Locate the cell with the specified text and output its (X, Y) center coordinate. 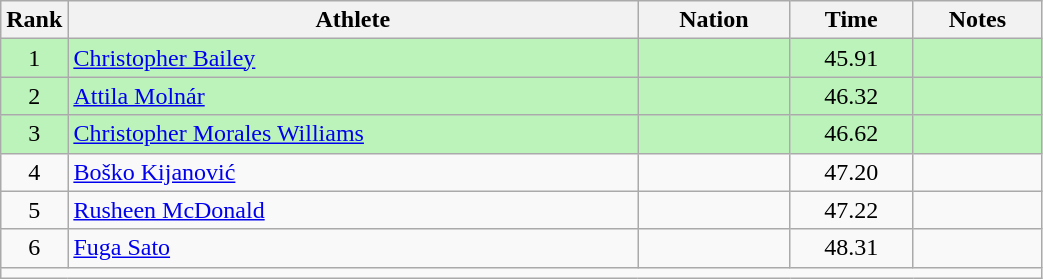
Athlete (353, 20)
47.20 (852, 172)
48.31 (852, 248)
4 (34, 172)
3 (34, 134)
Christopher Bailey (353, 58)
6 (34, 248)
Fuga Sato (353, 248)
Rusheen McDonald (353, 210)
45.91 (852, 58)
46.32 (852, 96)
46.62 (852, 134)
Nation (714, 20)
47.22 (852, 210)
Time (852, 20)
Attila Molnár (353, 96)
2 (34, 96)
Christopher Morales Williams (353, 134)
1 (34, 58)
Notes (978, 20)
Rank (34, 20)
5 (34, 210)
Boško Kijanović (353, 172)
